For the text-containing cell, return its midpoint in [x, y] coordinate format. 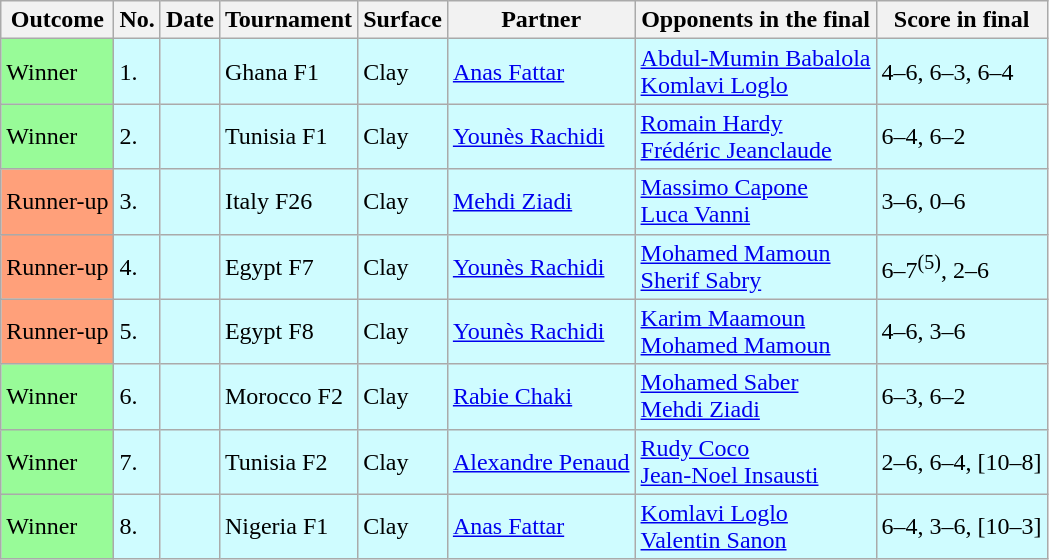
7. [137, 462]
Tournament [288, 20]
Date [190, 20]
1. [137, 72]
4–6, 3–6 [962, 332]
Ghana F1 [288, 72]
Rabie Chaki [541, 396]
Score in final [962, 20]
Tunisia F2 [288, 462]
6–4, 6–2 [962, 136]
Outcome [58, 20]
Romain Hardy Frédéric Jeanclaude [756, 136]
Karim Maamoun Mohamed Mamoun [756, 332]
Rudy Coco Jean-Noel Insausti [756, 462]
Italy F26 [288, 202]
5. [137, 332]
6. [137, 396]
2–6, 6–4, [10–8] [962, 462]
Abdul-Mumin Babalola Komlavi Loglo [756, 72]
2. [137, 136]
Opponents in the final [756, 20]
Partner [541, 20]
Nigeria F1 [288, 526]
Massimo Capone Luca Vanni [756, 202]
Mehdi Ziadi [541, 202]
4–6, 6–3, 6–4 [962, 72]
Egypt F7 [288, 266]
4. [137, 266]
6–7(5), 2–6 [962, 266]
No. [137, 20]
8. [137, 526]
Egypt F8 [288, 332]
Morocco F2 [288, 396]
Komlavi Loglo Valentin Sanon [756, 526]
Alexandre Penaud [541, 462]
3–6, 0–6 [962, 202]
3. [137, 202]
Surface [403, 20]
Mohamed Saber Mehdi Ziadi [756, 396]
6–3, 6–2 [962, 396]
Tunisia F1 [288, 136]
6–4, 3–6, [10–3] [962, 526]
Mohamed Mamoun Sherif Sabry [756, 266]
